From the cell containing the given text, extract its center point as (X, Y) coordinate. 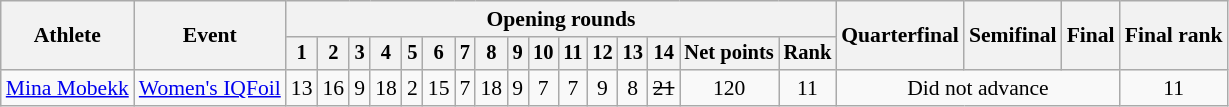
5 (412, 54)
Final rank (1174, 36)
4 (386, 54)
Event (210, 36)
12 (602, 54)
Rank (808, 54)
16 (334, 88)
3 (360, 54)
Semifinal (1013, 36)
Women's IQFoil (210, 88)
120 (730, 88)
10 (543, 54)
1 (302, 54)
Mina Mobekk (68, 88)
15 (439, 88)
Final (1091, 36)
Quarterfinal (900, 36)
Net points (730, 54)
Did not advance (978, 88)
Athlete (68, 36)
21 (664, 88)
6 (439, 54)
14 (664, 54)
Opening rounds (561, 19)
